Detect which cell encompasses the target text, then output its (x, y) center coordinate. 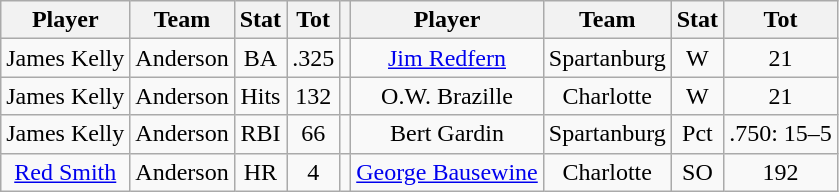
Bert Gardin (448, 134)
192 (781, 172)
66 (314, 134)
Jim Redfern (448, 58)
BA (260, 58)
Pct (697, 134)
Red Smith (66, 172)
132 (314, 96)
George Bausewine (448, 172)
.750: 15–5 (781, 134)
4 (314, 172)
Hits (260, 96)
O.W. Brazille (448, 96)
RBI (260, 134)
SO (697, 172)
.325 (314, 58)
HR (260, 172)
